Locate the cell with the specified text and output its (x, y) center coordinate. 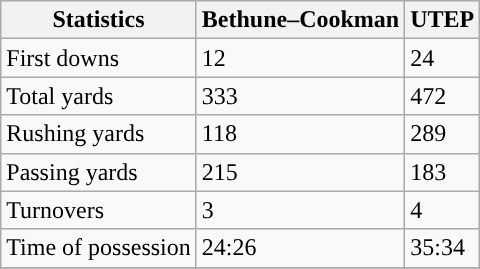
24:26 (300, 248)
3 (300, 210)
333 (300, 96)
Bethune–Cookman (300, 20)
289 (442, 134)
Passing yards (99, 172)
4 (442, 210)
12 (300, 58)
118 (300, 134)
472 (442, 96)
35:34 (442, 248)
Statistics (99, 20)
24 (442, 58)
Turnovers (99, 210)
Time of possession (99, 248)
183 (442, 172)
Total yards (99, 96)
UTEP (442, 20)
Rushing yards (99, 134)
215 (300, 172)
First downs (99, 58)
